Determine the (X, Y) coordinate at the center of the cell enclosing the given text.  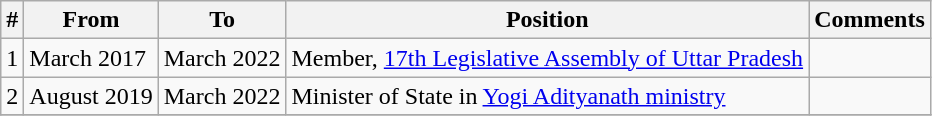
Comments (870, 20)
Minister of State in Yogi Adityanath ministry (548, 96)
Position (548, 20)
# (12, 20)
To (222, 20)
From (91, 20)
March 2017 (91, 58)
August 2019 (91, 96)
1 (12, 58)
Member, 17th Legislative Assembly of Uttar Pradesh (548, 58)
2 (12, 96)
